From the cell containing the given text, extract its center point as [X, Y] coordinate. 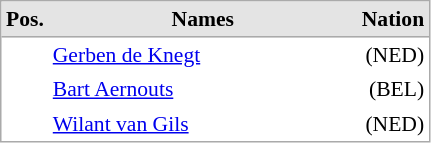
Names [202, 20]
(BEL) [392, 89]
Pos. [26, 20]
Wilant van Gils [202, 123]
Nation [392, 20]
Bart Aernouts [202, 89]
Gerben de Knegt [202, 55]
